Extract the (x, y) coordinate from the center of the cell holding the provided text.  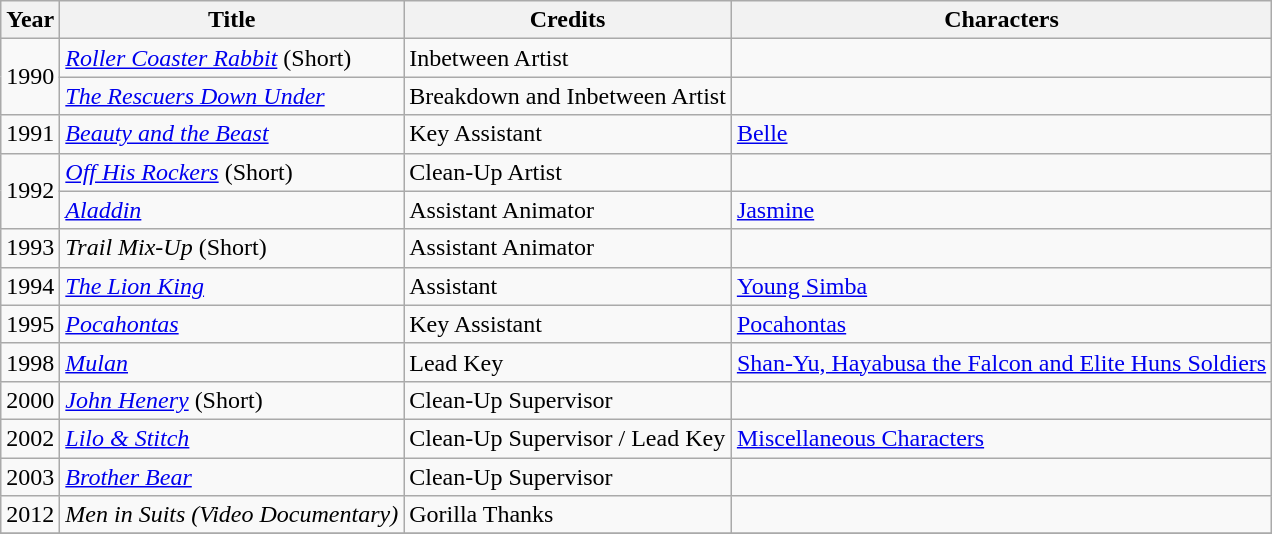
John Henery (Short) (232, 400)
Title (232, 20)
Credits (568, 20)
Shan-Yu, Hayabusa the Falcon and Elite Huns Soldiers (1001, 362)
Mulan (232, 362)
Clean-Up Artist (568, 172)
Off His Rockers (Short) (232, 172)
Jasmine (1001, 210)
Breakdown and Inbetween Artist (568, 96)
Clean-Up Supervisor / Lead Key (568, 438)
1994 (30, 286)
Lead Key (568, 362)
Roller Coaster Rabbit (Short) (232, 58)
Young Simba (1001, 286)
1995 (30, 324)
Lilo & Stitch (232, 438)
The Lion King (232, 286)
Year (30, 20)
2000 (30, 400)
1992 (30, 191)
1998 (30, 362)
Gorilla Thanks (568, 515)
1993 (30, 248)
Assistant (568, 286)
Men in Suits (Video Documentary) (232, 515)
Characters (1001, 20)
Belle (1001, 134)
1990 (30, 77)
2012 (30, 515)
Miscellaneous Characters (1001, 438)
Trail Mix-Up (Short) (232, 248)
The Rescuers Down Under (232, 96)
2003 (30, 477)
Inbetween Artist (568, 58)
1991 (30, 134)
Brother Bear (232, 477)
Aladdin (232, 210)
Beauty and the Beast (232, 134)
2002 (30, 438)
